Search for the cell housing the specified text and yield its (X, Y) center coordinate. 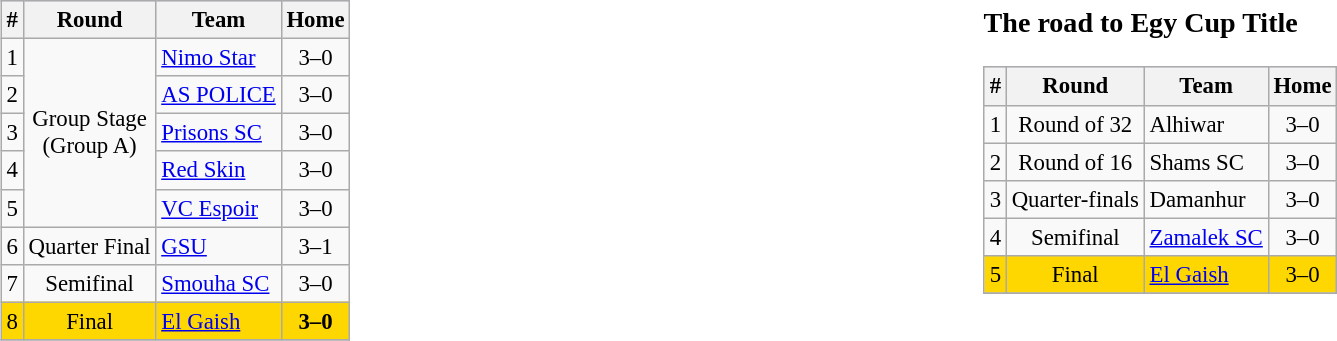
7 (12, 283)
AS POLICE (218, 95)
Prisons SC (218, 133)
Nimo Star (218, 58)
Damanhur (1206, 199)
Quarter Final (90, 246)
Zamalek SC (1206, 237)
Round of 16 (1075, 162)
Round of 32 (1075, 124)
3–1 (316, 246)
GSU (218, 246)
Quarter-finals (1075, 199)
Group Stage(Group A) (90, 133)
8 (12, 321)
Shams SC (1206, 162)
6 (12, 246)
VC Espoir (218, 208)
Red Skin (218, 170)
Alhiwar (1206, 124)
Smouha SC (218, 283)
